Search for the cell housing the specified text and yield its (X, Y) center coordinate. 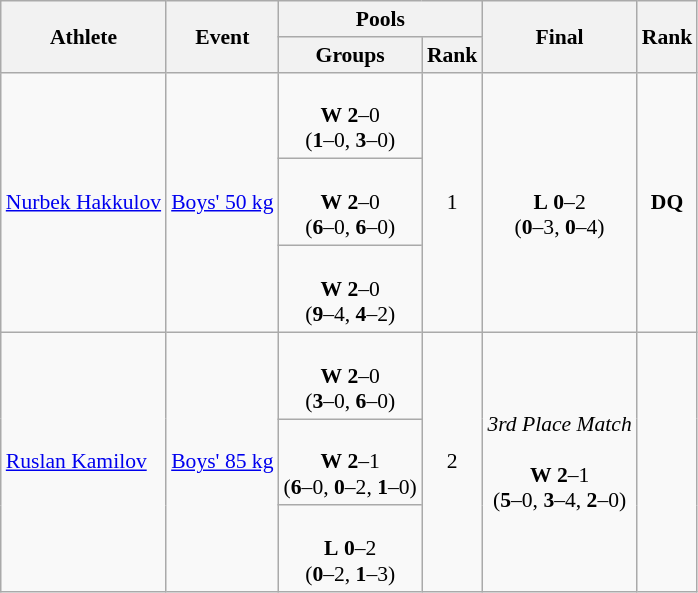
W 2–0(3–0, 6–0) (350, 376)
Final (559, 36)
W 2–0(1–0, 3–0) (350, 116)
Boys' 50 kg (222, 202)
Ruslan Kamilov (84, 462)
Boys' 85 kg (222, 462)
W 2–0(9–4, 4–2) (350, 290)
Pools (381, 19)
2 (452, 462)
DQ (668, 202)
Nurbek Hakkulov (84, 202)
Groups (350, 55)
W 2–1(6–0, 0–2, 1–0) (350, 462)
W 2–0(6–0, 6–0) (350, 202)
L 0–2(0–3, 0–4) (559, 202)
Event (222, 36)
3rd Place MatchW 2–1(5–0, 3–4, 2–0) (559, 462)
1 (452, 202)
Athlete (84, 36)
L 0–2(0–2, 1–3) (350, 550)
